Search for the cell housing the specified text and yield its (x, y) center coordinate. 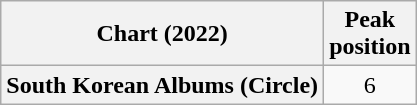
Chart (2022) (162, 34)
6 (370, 85)
South Korean Albums (Circle) (162, 85)
Peakposition (370, 34)
